Scan for the cell matching the given text and deliver its [X, Y] coordinate at center. 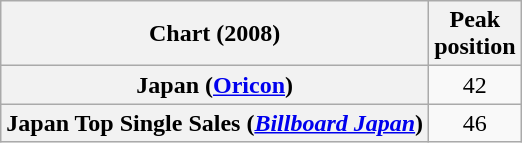
Japan (Oricon) [215, 85]
Peakposition [475, 34]
Chart (2008) [215, 34]
42 [475, 85]
Japan Top Single Sales (Billboard Japan) [215, 123]
46 [475, 123]
